Provide the (x, y) coordinate of the cell's center where the given text is located.  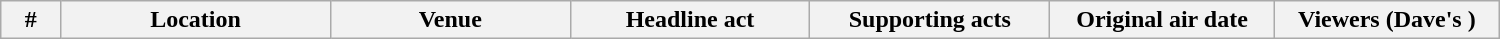
Venue (450, 20)
Headline act (690, 20)
Location (196, 20)
Viewers (Dave's ) (1386, 20)
# (31, 20)
Original air date (1162, 20)
Supporting acts (930, 20)
